Detect which cell encompasses the target text, then output its (X, Y) center coordinate. 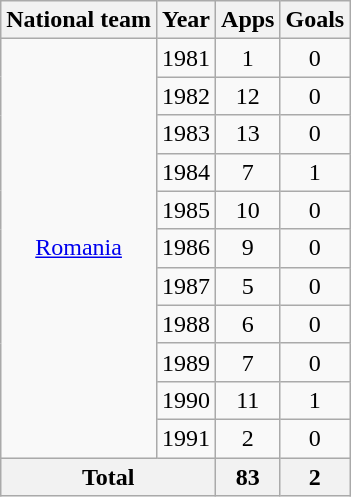
National team (79, 20)
1987 (186, 286)
13 (248, 134)
Goals (315, 20)
1983 (186, 134)
9 (248, 248)
1989 (186, 362)
83 (248, 477)
1988 (186, 324)
1984 (186, 172)
1990 (186, 400)
Year (186, 20)
Apps (248, 20)
5 (248, 286)
1991 (186, 438)
6 (248, 324)
1986 (186, 248)
1981 (186, 58)
11 (248, 400)
1982 (186, 96)
Total (108, 477)
1985 (186, 210)
12 (248, 96)
Romania (79, 248)
10 (248, 210)
